Detect which cell encompasses the target text, then output its (x, y) center coordinate. 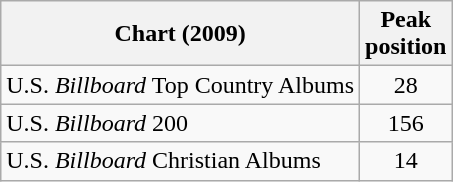
U.S. Billboard Top Country Albums (180, 85)
U.S. Billboard 200 (180, 123)
28 (406, 85)
14 (406, 161)
Peak position (406, 34)
156 (406, 123)
Chart (2009) (180, 34)
U.S. Billboard Christian Albums (180, 161)
